Search for the cell housing the specified text and yield its (x, y) center coordinate. 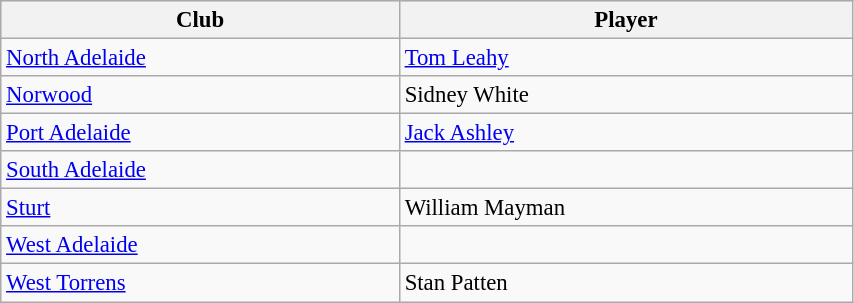
West Torrens (200, 283)
South Adelaide (200, 170)
Stan Patten (626, 283)
West Adelaide (200, 245)
Tom Leahy (626, 58)
Port Adelaide (200, 133)
Player (626, 20)
Sidney White (626, 95)
Club (200, 20)
Norwood (200, 95)
Sturt (200, 208)
North Adelaide (200, 58)
William Mayman (626, 208)
Jack Ashley (626, 133)
